For the text-containing cell, return its midpoint in (x, y) coordinate format. 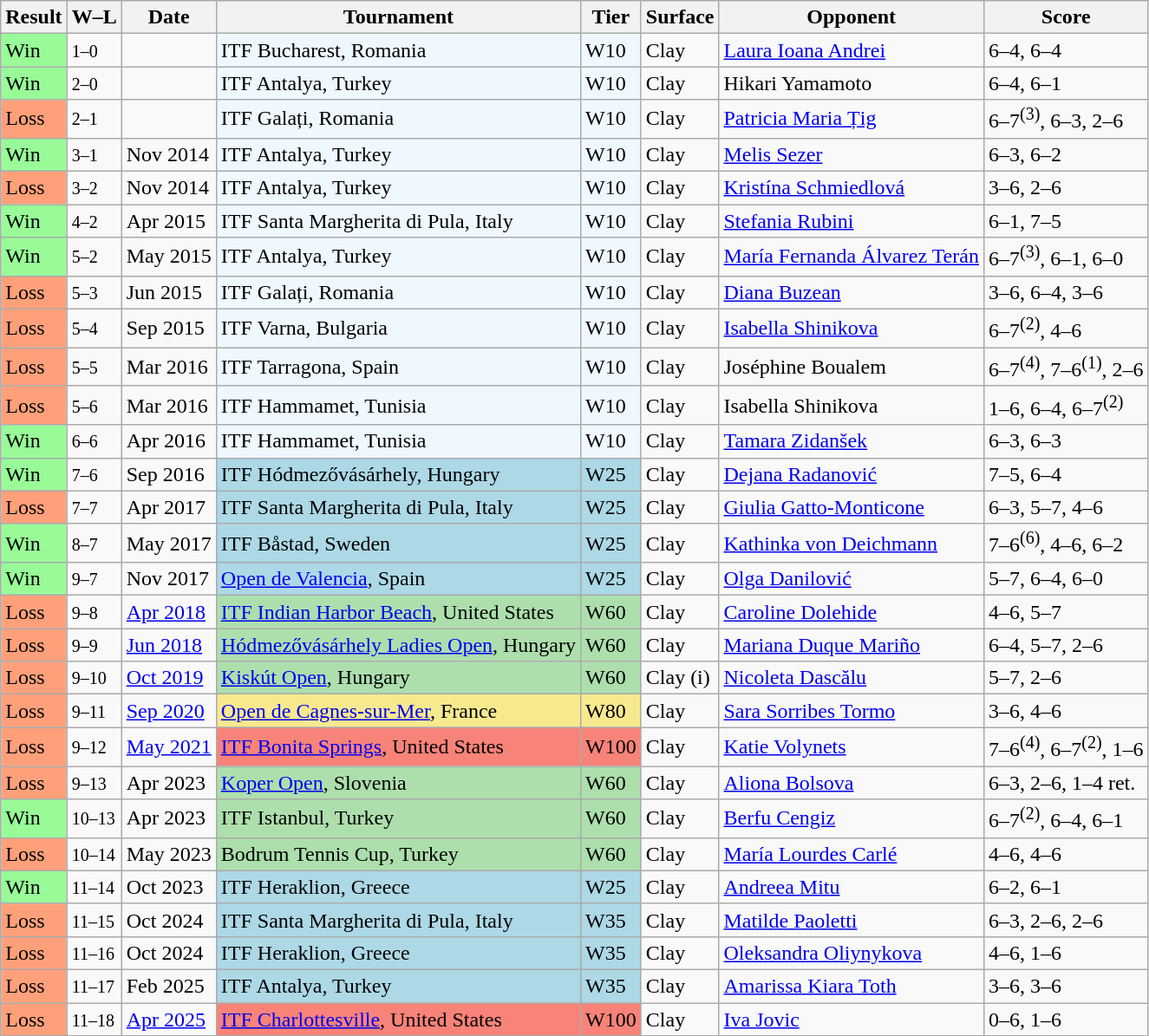
ITF Istanbul, Turkey (398, 818)
María Lourdes Carlé (852, 854)
11–17 (94, 986)
7–7 (94, 507)
Iva Jovic (852, 1019)
3–1 (94, 154)
Matilde Paoletti (852, 920)
Result (34, 17)
0–6, 1–6 (1066, 1019)
11–15 (94, 920)
ITF Tarragona, Spain (398, 368)
6–6 (94, 441)
Katie Volynets (852, 747)
6–3, 2–6, 1–4 ret. (1066, 783)
4–2 (94, 221)
6–7(2), 4–6 (1066, 328)
6–7(4), 7–6(1), 2–6 (1066, 368)
Clay (i) (680, 678)
Aliona Bolsova (852, 783)
11–18 (94, 1019)
Oleksandra Oliynykova (852, 953)
4–6, 5–7 (1066, 612)
Score (1066, 17)
4–6, 1–6 (1066, 953)
Surface (680, 17)
Oct 2019 (168, 678)
6–1, 7–5 (1066, 221)
1–6, 6–4, 6–7(2) (1066, 406)
W–L (94, 17)
Apr 2018 (168, 612)
Opponent (852, 17)
3–6, 2–6 (1066, 188)
Apr 2025 (168, 1019)
Amarissa Kiara Toth (852, 986)
ITF Båstad, Sweden (398, 543)
ITF Indian Harbor Beach, United States (398, 612)
5–7, 2–6 (1066, 678)
Nicoleta Dascălu (852, 678)
Nov 2017 (168, 579)
Tier (611, 17)
Date (168, 17)
Koper Open, Slovenia (398, 783)
7–6(4), 6–7(2), 1–6 (1066, 747)
5–6 (94, 406)
3–2 (94, 188)
May 2021 (168, 747)
May 2023 (168, 854)
6–3, 6–3 (1066, 441)
7–5, 6–4 (1066, 474)
9–11 (94, 711)
Caroline Dolehide (852, 612)
Open de Cagnes-sur-Mer, France (398, 711)
9–10 (94, 678)
5–4 (94, 328)
Tournament (398, 17)
Olga Danilović (852, 579)
6–2, 6–1 (1066, 887)
6–3, 2–6, 2–6 (1066, 920)
3–6, 6–4, 3–6 (1066, 292)
Jun 2015 (168, 292)
Berfu Cengiz (852, 818)
5–3 (94, 292)
9–9 (94, 645)
Oct 2023 (168, 887)
6–7(3), 6–3, 2–6 (1066, 120)
1–0 (94, 50)
7–6 (94, 474)
9–7 (94, 579)
9–12 (94, 747)
Tamara Zidanšek (852, 441)
5–7, 6–4, 6–0 (1066, 579)
2–1 (94, 120)
Apr 2017 (168, 507)
6–4, 6–4 (1066, 50)
9–13 (94, 783)
Open de Valencia, Spain (398, 579)
Apr 2016 (168, 441)
Kristína Schmiedlová (852, 188)
9–8 (94, 612)
Kiskút Open, Hungary (398, 678)
6–3, 6–2 (1066, 154)
Apr 2015 (168, 221)
Andreea Mitu (852, 887)
6–3, 5–7, 4–6 (1066, 507)
ITF Bucharest, Romania (398, 50)
11–16 (94, 953)
May 2015 (168, 257)
7–6(6), 4–6, 6–2 (1066, 543)
5–5 (94, 368)
Hódmezővásárhely Ladies Open, Hungary (398, 645)
Mariana Duque Mariño (852, 645)
Sep 2016 (168, 474)
5–2 (94, 257)
Jun 2018 (168, 645)
Melis Sezer (852, 154)
6–4, 6–1 (1066, 83)
Sep 2015 (168, 328)
Patricia Maria Țig (852, 120)
Hikari Yamamoto (852, 83)
ITF Bonita Springs, United States (398, 747)
Joséphine Boualem (852, 368)
Stefania Rubini (852, 221)
10–14 (94, 854)
Sep 2020 (168, 711)
11–14 (94, 887)
Laura Ioana Andrei (852, 50)
W80 (611, 711)
10–13 (94, 818)
3–6, 4–6 (1066, 711)
Dejana Radanović (852, 474)
ITF Charlottesville, United States (398, 1019)
ITF Hódmezővásárhely, Hungary (398, 474)
ITF Varna, Bulgaria (398, 328)
Bodrum Tennis Cup, Turkey (398, 854)
May 2017 (168, 543)
3–6, 3–6 (1066, 986)
Giulia Gatto-Monticone (852, 507)
8–7 (94, 543)
4–6, 4–6 (1066, 854)
6–7(3), 6–1, 6–0 (1066, 257)
Diana Buzean (852, 292)
Kathinka von Deichmann (852, 543)
Feb 2025 (168, 986)
2–0 (94, 83)
6–7(2), 6–4, 6–1 (1066, 818)
María Fernanda Álvarez Terán (852, 257)
Sara Sorribes Tormo (852, 711)
6–4, 5–7, 2–6 (1066, 645)
